Pinpoint the cell where the given text exists, returning its (x, y) midpoint coordinate. 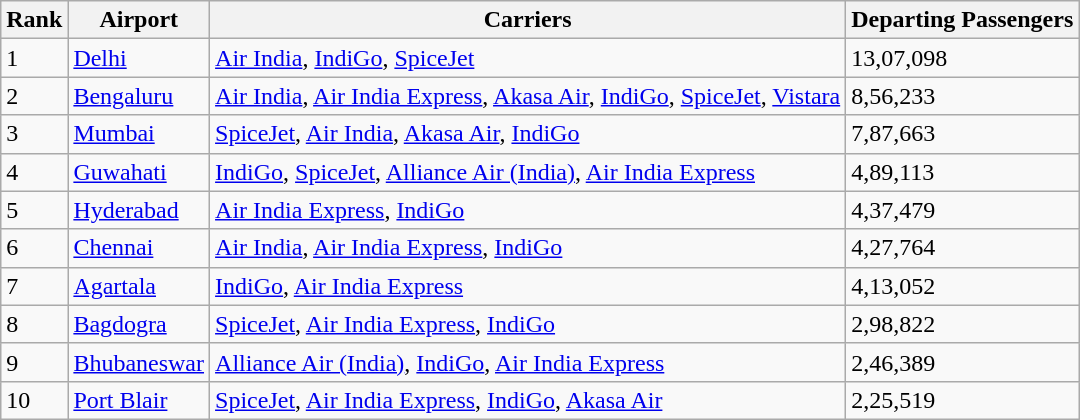
8 (34, 324)
Mumbai (139, 134)
Airport (139, 20)
Guwahati (139, 172)
4 (34, 172)
Rank (34, 20)
Air India, Air India Express, Akasa Air, IndiGo, SpiceJet, Vistara (528, 96)
10 (34, 400)
Port Blair (139, 400)
4,89,113 (962, 172)
4,27,764 (962, 248)
2,46,389 (962, 362)
6 (34, 248)
7,87,663 (962, 134)
3 (34, 134)
Agartala (139, 286)
Air India, IndiGo, SpiceJet (528, 58)
Bengaluru (139, 96)
9 (34, 362)
SpiceJet, Air India Express, IndiGo, Akasa Air (528, 400)
SpiceJet, Air India, Akasa Air, IndiGo (528, 134)
Carriers (528, 20)
7 (34, 286)
4,37,479 (962, 210)
Delhi (139, 58)
2,25,519 (962, 400)
Bhubaneswar (139, 362)
2,98,822 (962, 324)
1 (34, 58)
Bagdogra (139, 324)
Chennai (139, 248)
13,07,098 (962, 58)
8,56,233 (962, 96)
2 (34, 96)
4,13,052 (962, 286)
SpiceJet, Air India Express, IndiGo (528, 324)
Alliance Air (India), IndiGo, Air India Express (528, 362)
Air India Express, IndiGo (528, 210)
IndiGo, SpiceJet, Alliance Air (India), Air India Express (528, 172)
Air India, Air India Express, IndiGo (528, 248)
5 (34, 210)
Departing Passengers (962, 20)
IndiGo, Air India Express (528, 286)
Hyderabad (139, 210)
